Return the (x, y) coordinate for the center point of the cell that contains the specified text.  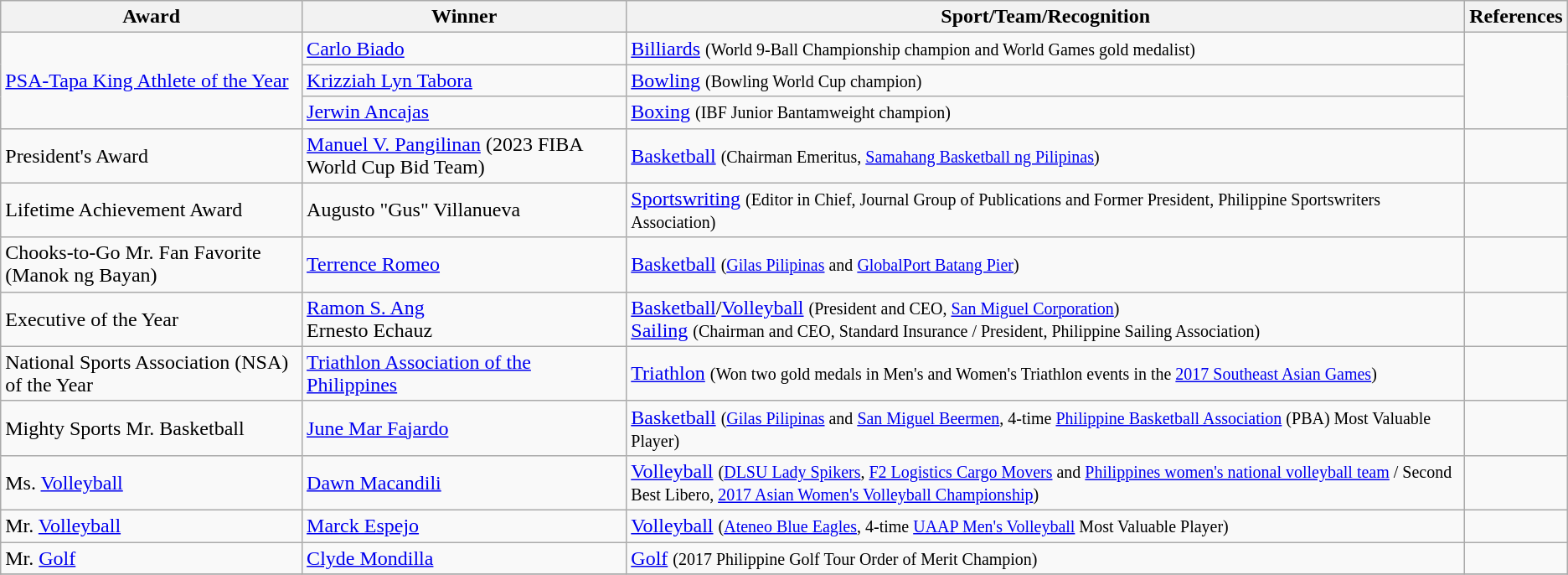
Sportswriting (Editor in Chief, Journal Group of Publications and Former President, Philippine Sportswriters Association) (1045, 210)
Triathlon Association of the Philippines (464, 374)
Basketball (Gilas Pilipinas and San Miguel Beermen, 4-time Philippine Basketball Association (PBA) Most Valuable Player) (1045, 427)
Dawn Macandili (464, 483)
Krizziah Lyn Tabora (464, 80)
Boxing (IBF Junior Bantamweight champion) (1045, 112)
Golf (2017 Philippine Golf Tour Order of Merit Champion) (1045, 557)
Chooks-to-Go Mr. Fan Favorite (Manok ng Bayan) (152, 265)
National Sports Association (NSA) of the Year (152, 374)
Volleyball (Ateneo Blue Eagles, 4-time UAAP Men's Volleyball Most Valuable Player) (1045, 526)
Ms. Volleyball (152, 483)
Winner (464, 17)
Bowling (Bowling World Cup champion) (1045, 80)
Billiards (World 9-Ball Championship champion and World Games gold medalist) (1045, 49)
Lifetime Achievement Award (152, 210)
Augusto "Gus" Villanueva (464, 210)
Terrence Romeo (464, 265)
Ramon S. Ang Ernesto Echauz (464, 319)
Marck Espejo (464, 526)
Jerwin Ancajas (464, 112)
Executive of the Year (152, 319)
Triathlon (Won two gold medals in Men's and Women's Triathlon events in the 2017 Southeast Asian Games) (1045, 374)
June Mar Fajardo (464, 427)
Manuel V. Pangilinan (2023 FIBA World Cup Bid Team) (464, 156)
Mr. Volleyball (152, 526)
Carlo Biado (464, 49)
Clyde Mondilla (464, 557)
Mighty Sports Mr. Basketball (152, 427)
Award (152, 17)
Basketball (Gilas Pilipinas and GlobalPort Batang Pier) (1045, 265)
Basketball (Chairman Emeritus, Samahang Basketball ng Pilipinas) (1045, 156)
President's Award (152, 156)
PSA-Tapa King Athlete of the Year (152, 80)
Sport/Team/Recognition (1045, 17)
References (1516, 17)
Mr. Golf (152, 557)
